Capture the cell that displays the provided text and extract its (x, y) central coordinate. 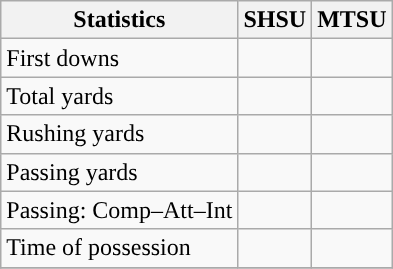
Time of possession (120, 248)
First downs (120, 58)
Total yards (120, 96)
SHSU (275, 20)
Statistics (120, 20)
MTSU (352, 20)
Rushing yards (120, 134)
Passing yards (120, 172)
Passing: Comp–Att–Int (120, 210)
